Identify which cell holds the provided text, then report its [x, y] central coordinate. 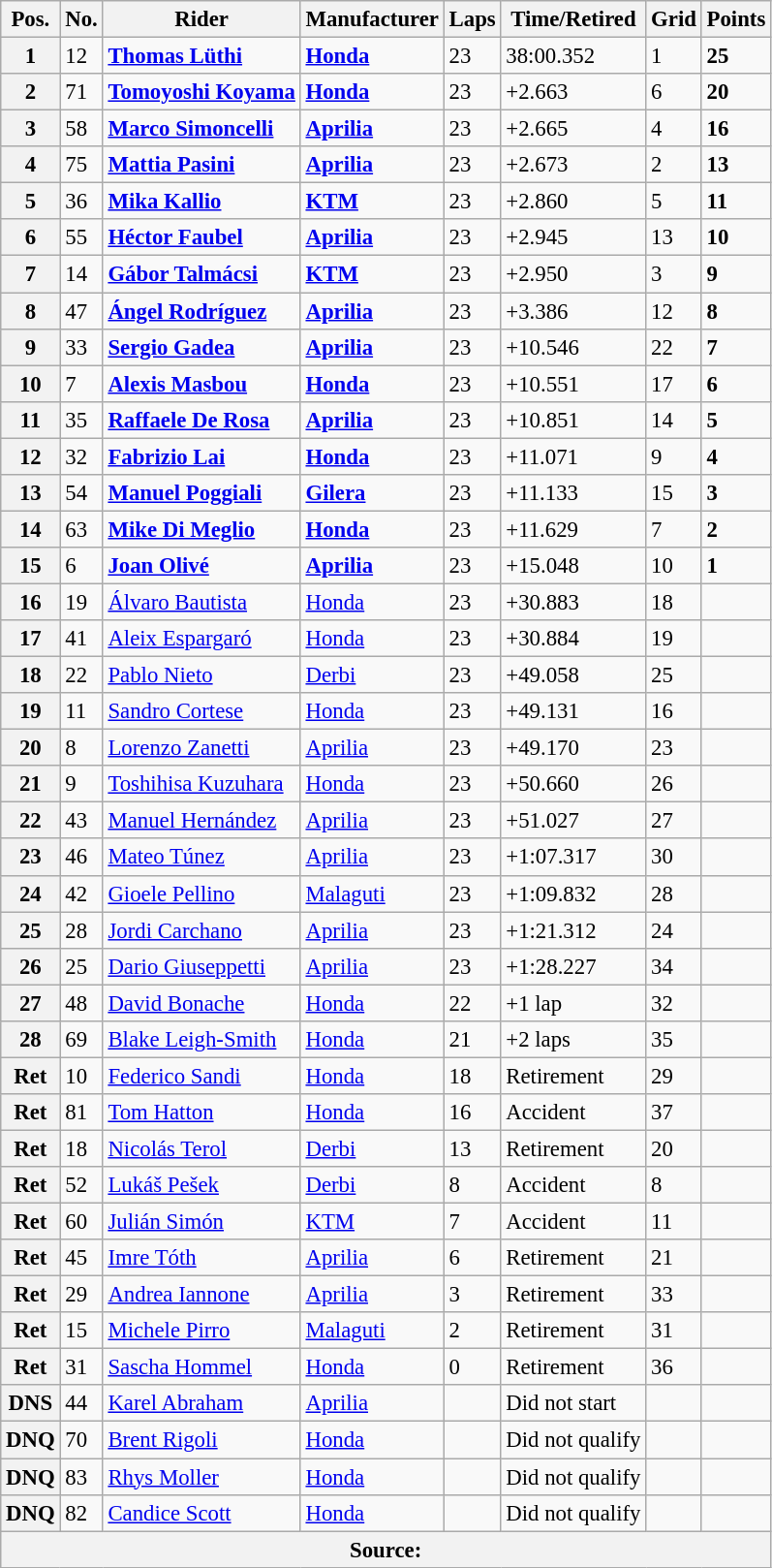
63 [81, 529]
Imre Tóth [201, 1258]
Pablo Nieto [201, 675]
+50.660 [573, 784]
71 [81, 92]
Ángel Rodríguez [201, 311]
Sergio Gadea [201, 347]
Tom Hatton [201, 1113]
+2.665 [573, 129]
Points [736, 19]
+1:07.317 [573, 858]
Sascha Hommel [201, 1367]
70 [81, 1440]
+49.131 [573, 711]
Gioele Pellino [201, 894]
Marco Simoncelli [201, 129]
+11.071 [573, 456]
+1:28.227 [573, 966]
No. [81, 19]
+30.884 [573, 639]
+1:09.832 [573, 894]
+2.663 [573, 92]
Gábor Talmácsi [201, 274]
Héctor Faubel [201, 237]
42 [81, 894]
Blake Leigh-Smith [201, 1040]
46 [81, 858]
+11.629 [573, 529]
43 [81, 821]
Lorenzo Zanetti [201, 748]
David Bonache [201, 1003]
83 [81, 1477]
0 [473, 1367]
+2.673 [573, 165]
45 [81, 1258]
Manuel Hernández [201, 821]
Sandro Cortese [201, 711]
Mattia Pasini [201, 165]
Did not start [573, 1404]
75 [81, 165]
Laps [473, 19]
+10.546 [573, 347]
DNS [31, 1404]
+2 laps [573, 1040]
Toshihisa Kuzuhara [201, 784]
Rhys Moller [201, 1477]
+49.058 [573, 675]
Thomas Lüthi [201, 56]
+1:21.312 [573, 930]
81 [81, 1113]
Fabrizio Lai [201, 456]
52 [81, 1185]
+11.133 [573, 493]
+1 lap [573, 1003]
+15.048 [573, 566]
Jordi Carchano [201, 930]
+10.551 [573, 384]
Lukáš Pešek [201, 1185]
+2.860 [573, 202]
+2.950 [573, 274]
Manufacturer [372, 19]
Mika Kallio [201, 202]
Grid [674, 19]
Aleix Espargaró [201, 639]
Karel Abraham [201, 1404]
82 [81, 1513]
+30.883 [573, 602]
Gilera [372, 493]
55 [81, 237]
54 [81, 493]
38:00.352 [573, 56]
30 [674, 858]
41 [81, 639]
Pos. [31, 19]
Tomoyoshi Koyama [201, 92]
Federico Sandi [201, 1076]
Mateo Túnez [201, 858]
Rider [201, 19]
47 [81, 311]
Manuel Poggiali [201, 493]
Brent Rigoli [201, 1440]
Dario Giuseppetti [201, 966]
+49.170 [573, 748]
Time/Retired [573, 19]
58 [81, 129]
Andrea Iannone [201, 1295]
+3.386 [573, 311]
60 [81, 1222]
Álvaro Bautista [201, 602]
Alexis Masbou [201, 384]
69 [81, 1040]
44 [81, 1404]
Julián Simón [201, 1222]
34 [674, 966]
+51.027 [573, 821]
Nicolás Terol [201, 1148]
+2.945 [573, 237]
Source: [386, 1550]
48 [81, 1003]
37 [674, 1113]
Mike Di Meglio [201, 529]
Candice Scott [201, 1513]
Michele Pirro [201, 1331]
Raffaele De Rosa [201, 420]
+10.851 [573, 420]
Joan Olivé [201, 566]
